For the text-containing cell, return its midpoint in [x, y] coordinate format. 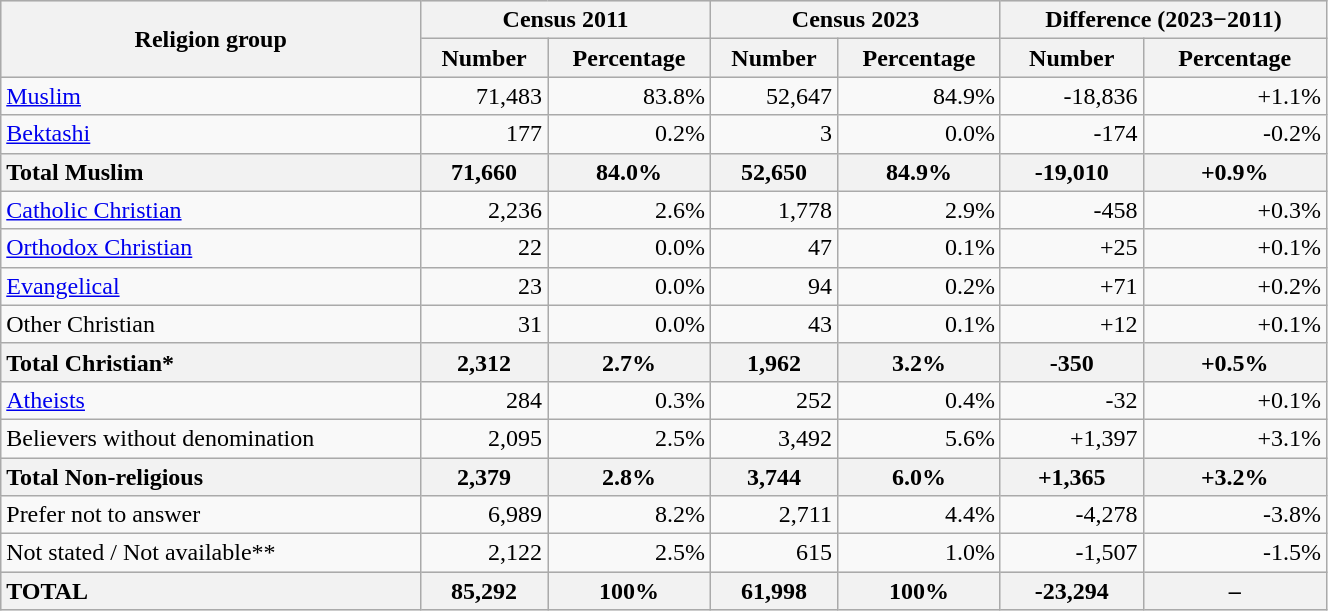
+0.5% [1234, 362]
2,122 [484, 553]
Believers without denomination [211, 438]
1,778 [774, 210]
Prefer not to answer [211, 515]
47 [774, 248]
83.8% [630, 96]
Total Non-religious [211, 477]
1.0% [918, 553]
+71 [1072, 286]
Total Christian* [211, 362]
3,744 [774, 477]
Total Muslim [211, 172]
3.2% [918, 362]
4.4% [918, 515]
615 [774, 553]
Orthodox Christian [211, 248]
-174 [1072, 134]
6,989 [484, 515]
Difference (2023−2011) [1163, 20]
94 [774, 286]
43 [774, 324]
Religion group [211, 39]
61,998 [774, 591]
+0.2% [1234, 286]
-23,294 [1072, 591]
+12 [1072, 324]
+1,365 [1072, 477]
52,650 [774, 172]
177 [484, 134]
85,292 [484, 591]
2,312 [484, 362]
3 [774, 134]
-350 [1072, 362]
0.3% [630, 400]
84.0% [630, 172]
-4,278 [1072, 515]
-0.2% [1234, 134]
71,660 [484, 172]
2,236 [484, 210]
Not stated / Not available** [211, 553]
2,711 [774, 515]
Census 2011 [566, 20]
52,647 [774, 96]
+3.2% [1234, 477]
Catholic Christian [211, 210]
Atheists [211, 400]
+1,397 [1072, 438]
2.9% [918, 210]
-1.5% [1234, 553]
TOTAL [211, 591]
31 [484, 324]
-32 [1072, 400]
6.0% [918, 477]
+1.1% [1234, 96]
+3.1% [1234, 438]
5.6% [918, 438]
3,492 [774, 438]
-19,010 [1072, 172]
0.4% [918, 400]
284 [484, 400]
-3.8% [1234, 515]
Evangelical [211, 286]
8.2% [630, 515]
2.8% [630, 477]
+25 [1072, 248]
252 [774, 400]
Other Christian [211, 324]
2.7% [630, 362]
+0.9% [1234, 172]
Muslim [211, 96]
-458 [1072, 210]
2,379 [484, 477]
2,095 [484, 438]
– [1234, 591]
2.6% [630, 210]
22 [484, 248]
23 [484, 286]
+0.3% [1234, 210]
1,962 [774, 362]
71,483 [484, 96]
Census 2023 [856, 20]
Bektashi [211, 134]
-18,836 [1072, 96]
-1,507 [1072, 553]
